Detect which cell encompasses the target text, then output its (x, y) center coordinate. 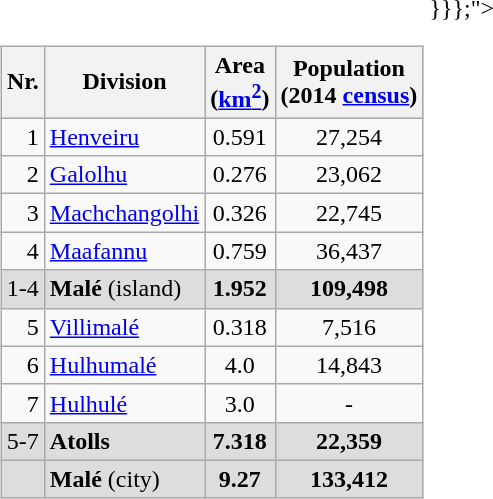
Malé (island) (124, 289)
Hulhumalé (124, 365)
0.318 (240, 327)
22,359 (349, 441)
109,498 (349, 289)
133,412 (349, 479)
22,745 (349, 213)
Atolls (124, 441)
Division (124, 82)
7,516 (349, 327)
9.27 (240, 479)
Machchangolhi (124, 213)
Maafannu (124, 251)
Henveiru (124, 137)
0.759 (240, 251)
6 (22, 365)
4.0 (240, 365)
5-7 (22, 441)
Galolhu (124, 175)
5 (22, 327)
3.0 (240, 403)
1 (22, 137)
14,843 (349, 365)
Malé (city) (124, 479)
0.276 (240, 175)
2 (22, 175)
Area(km2) (240, 82)
0.591 (240, 137)
Hulhulé (124, 403)
- (349, 403)
36,437 (349, 251)
7 (22, 403)
3 (22, 213)
23,062 (349, 175)
Nr. (22, 82)
4 (22, 251)
0.326 (240, 213)
1.952 (240, 289)
7.318 (240, 441)
Population(2014 census) (349, 82)
27,254 (349, 137)
1-4 (22, 289)
Villimalé (124, 327)
